Detect which cell encompasses the target text, then output its (x, y) center coordinate. 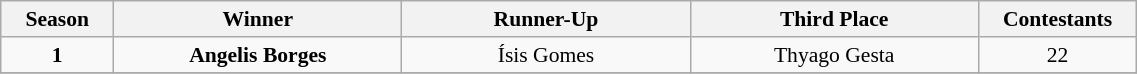
Angelis Borges (258, 55)
1 (58, 55)
Thyago Gesta (834, 55)
22 (1058, 55)
Contestants (1058, 19)
Runner-Up (546, 19)
Third Place (834, 19)
Season (58, 19)
Winner (258, 19)
Ísis Gomes (546, 55)
